Extract the (X, Y) coordinate from the center of the cell holding the provided text.  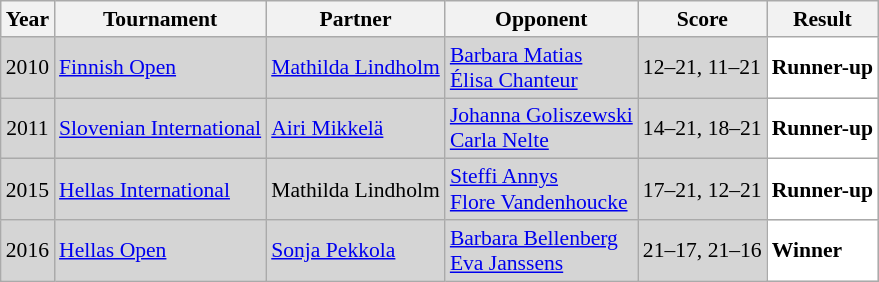
2011 (28, 128)
Result (822, 19)
Steffi Annys Flore Vandenhoucke (542, 190)
2010 (28, 68)
Winner (822, 250)
Hellas Open (160, 250)
Barbara Bellenberg Eva Janssens (542, 250)
Slovenian International (160, 128)
Opponent (542, 19)
Sonja Pekkola (356, 250)
Score (702, 19)
Year (28, 19)
Finnish Open (160, 68)
2016 (28, 250)
21–17, 21–16 (702, 250)
Airi Mikkelä (356, 128)
2015 (28, 190)
Partner (356, 19)
12–21, 11–21 (702, 68)
14–21, 18–21 (702, 128)
Barbara Matias Élisa Chanteur (542, 68)
Hellas International (160, 190)
Tournament (160, 19)
17–21, 12–21 (702, 190)
Johanna Goliszewski Carla Nelte (542, 128)
